Locate the cell with the specified text and output its [x, y] center coordinate. 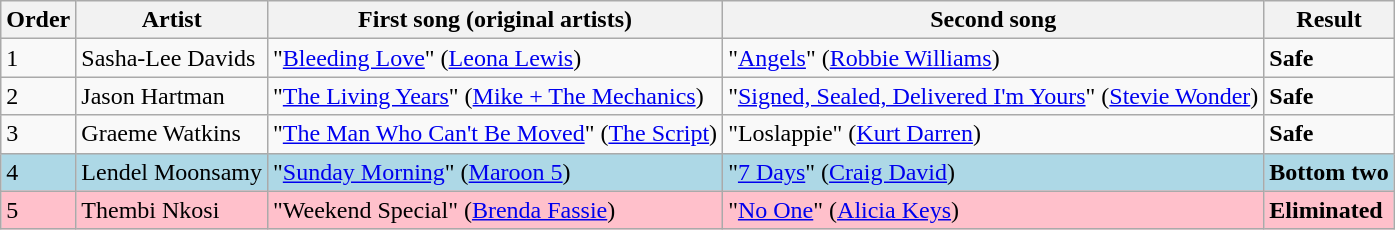
Jason Hartman [172, 96]
Order [38, 20]
"The Man Who Can't Be Moved" (The Script) [494, 134]
Artist [172, 20]
4 [38, 172]
Second song [994, 20]
Result [1329, 20]
"Bleeding Love" (Leona Lewis) [494, 58]
Bottom two [1329, 172]
Graeme Watkins [172, 134]
"Weekend Special" (Brenda Fassie) [494, 210]
First song (original artists) [494, 20]
"Angels" (Robbie Williams) [994, 58]
"Loslappie" (Kurt Darren) [994, 134]
"Sunday Morning" (Maroon 5) [494, 172]
Lendel Moonsamy [172, 172]
Eliminated [1329, 210]
5 [38, 210]
"No One" (Alicia Keys) [994, 210]
3 [38, 134]
"The Living Years" (Mike + The Mechanics) [494, 96]
"7 Days" (Craig David) [994, 172]
1 [38, 58]
2 [38, 96]
"Signed, Sealed, Delivered I'm Yours" (Stevie Wonder) [994, 96]
Thembi Nkosi [172, 210]
Sasha-Lee Davids [172, 58]
